Provide the [X, Y] coordinate of the cell's center where the given text is located.  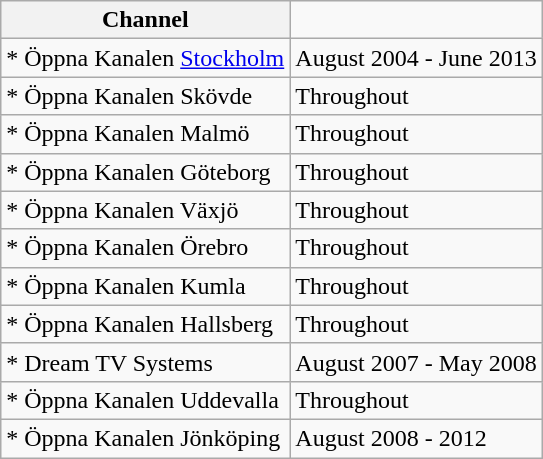
August 2007 - May 2008 [416, 362]
* Öppna Kanalen Hallsberg [146, 324]
August 2008 - 2012 [416, 438]
* Öppna Kanalen Stockholm [146, 58]
* Öppna Kanalen Örebro [146, 248]
* Öppna Kanalen Växjö [146, 210]
August 2004 - June 2013 [416, 58]
* Dream TV Systems [146, 362]
* Öppna Kanalen Kumla [146, 286]
* Öppna Kanalen Skövde [146, 96]
* Öppna Kanalen Göteborg [146, 172]
* Öppna Kanalen Malmö [146, 134]
Channel [146, 20]
* Öppna Kanalen Jönköping [146, 438]
* Öppna Kanalen Uddevalla [146, 400]
